Pinpoint the cell where the given text exists, returning its [X, Y] midpoint coordinate. 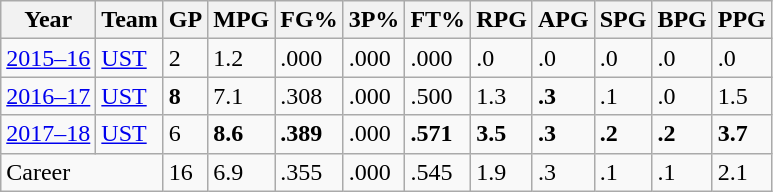
.389 [309, 134]
APG [563, 20]
3.7 [742, 134]
3.5 [502, 134]
MPG [242, 20]
.571 [438, 134]
6.9 [242, 172]
.355 [309, 172]
Year [48, 20]
BPG [682, 20]
Career [82, 172]
PPG [742, 20]
FG% [309, 20]
1.2 [242, 58]
2015–16 [48, 58]
1.3 [502, 96]
SPG [623, 20]
2 [185, 58]
8 [185, 96]
.308 [309, 96]
FT% [438, 20]
6 [185, 134]
2017–18 [48, 134]
3P% [374, 20]
1.9 [502, 172]
.545 [438, 172]
.500 [438, 96]
Team [130, 20]
2016–17 [48, 96]
2.1 [742, 172]
7.1 [242, 96]
16 [185, 172]
1.5 [742, 96]
RPG [502, 20]
GP [185, 20]
8.6 [242, 134]
